Output the (x, y) coordinate of the center of the cell containing the given text.  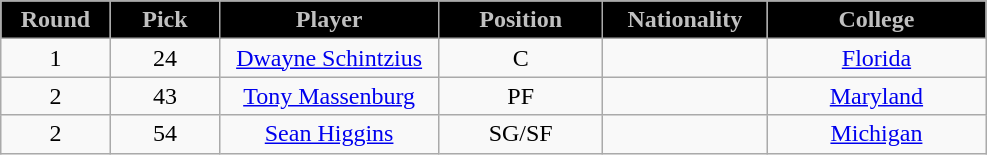
Michigan (876, 134)
Nationality (685, 20)
PF (521, 96)
Maryland (876, 96)
Tony Massenburg (330, 96)
1 (56, 58)
SG/SF (521, 134)
43 (164, 96)
Dwayne Schintzius (330, 58)
Sean Higgins (330, 134)
54 (164, 134)
Round (56, 20)
24 (164, 58)
Position (521, 20)
Pick (164, 20)
Player (330, 20)
Florida (876, 58)
C (521, 58)
College (876, 20)
